Output the [X, Y] coordinate of the center of the cell containing the given text.  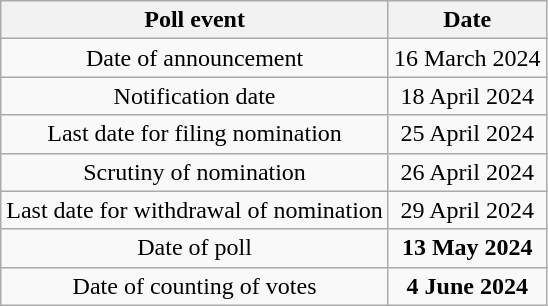
Date of poll [195, 248]
Date of announcement [195, 58]
Last date for withdrawal of nomination [195, 210]
Poll event [195, 20]
25 April 2024 [467, 134]
18 April 2024 [467, 96]
4 June 2024 [467, 286]
Date [467, 20]
13 May 2024 [467, 248]
Date of counting of votes [195, 286]
16 March 2024 [467, 58]
Notification date [195, 96]
29 April 2024 [467, 210]
26 April 2024 [467, 172]
Scrutiny of nomination [195, 172]
Last date for filing nomination [195, 134]
